Detect which cell encompasses the target text, then output its (X, Y) center coordinate. 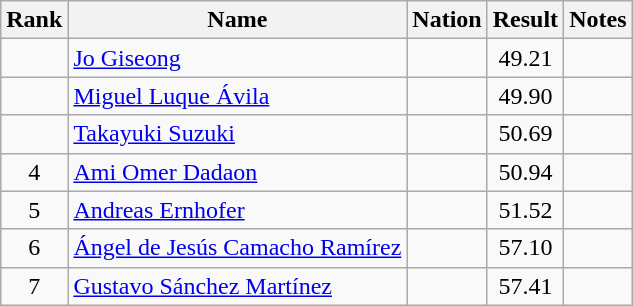
Jo Giseong (238, 58)
50.94 (525, 172)
5 (34, 210)
51.52 (525, 210)
Rank (34, 20)
Notes (598, 20)
Miguel Luque Ávila (238, 96)
Ami Omer Dadaon (238, 172)
7 (34, 286)
50.69 (525, 134)
Name (238, 20)
Andreas Ernhofer (238, 210)
Takayuki Suzuki (238, 134)
6 (34, 248)
49.21 (525, 58)
Result (525, 20)
57.10 (525, 248)
4 (34, 172)
49.90 (525, 96)
57.41 (525, 286)
Gustavo Sánchez Martínez (238, 286)
Nation (447, 20)
Ángel de Jesús Camacho Ramírez (238, 248)
